Extract the [X, Y] coordinate from the center of the cell holding the provided text.  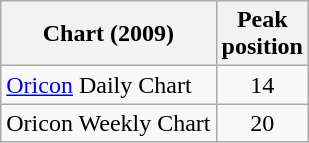
Chart (2009) [108, 34]
14 [262, 85]
Oricon Daily Chart [108, 85]
Oricon Weekly Chart [108, 123]
20 [262, 123]
Peakposition [262, 34]
